Find where the given text appears and provide that cell's center as [X, Y] coordinate. 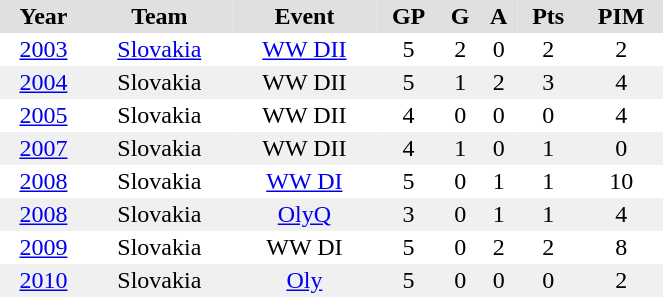
2007 [44, 148]
2005 [44, 116]
Team [160, 16]
2010 [44, 280]
Pts [548, 16]
2003 [44, 50]
G [460, 16]
OlyQ [304, 214]
Oly [304, 280]
GP [408, 16]
A [499, 16]
2009 [44, 248]
Year [44, 16]
2004 [44, 82]
Event [304, 16]
